Locate the cell with the specified text and output its (x, y) center coordinate. 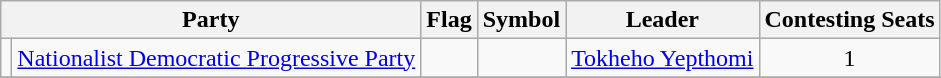
Contesting Seats (850, 20)
1 (850, 58)
Leader (662, 20)
Party (211, 20)
Nationalist Democratic Progressive Party (216, 58)
Symbol (521, 20)
Tokheho Yepthomi (662, 58)
Flag (449, 20)
